Extract the [x, y] coordinate from the center of the cell holding the provided text.  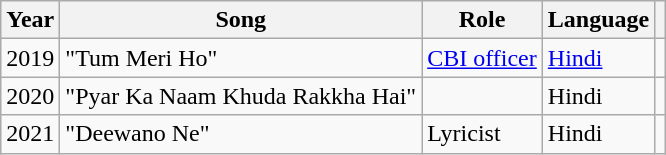
CBI officer [482, 58]
2020 [30, 96]
Role [482, 20]
"Tum Meri Ho" [241, 58]
Year [30, 20]
2021 [30, 134]
Song [241, 20]
Language [598, 20]
2019 [30, 58]
"Pyar Ka Naam Khuda Rakkha Hai" [241, 96]
"Deewano Ne" [241, 134]
Lyricist [482, 134]
